Find where the given text appears and provide that cell's center as [X, Y] coordinate. 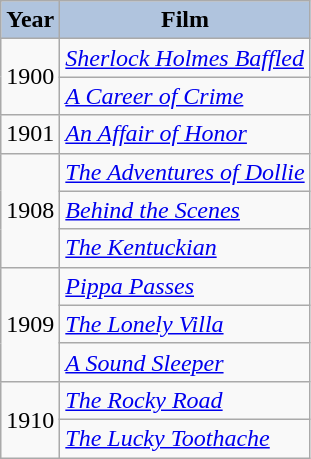
Behind the Scenes [185, 210]
An Affair of Honor [185, 134]
The Adventures of Dollie [185, 172]
Year [30, 20]
Sherlock Holmes Baffled [185, 58]
1901 [30, 134]
The Lucky Toothache [185, 438]
The Kentuckian [185, 248]
1909 [30, 324]
A Career of Crime [185, 96]
1908 [30, 210]
The Rocky Road [185, 400]
Pippa Passes [185, 286]
1900 [30, 77]
Film [185, 20]
A Sound Sleeper [185, 362]
1910 [30, 419]
The Lonely Villa [185, 324]
